Return (x, y) of the center of cell containing provided text 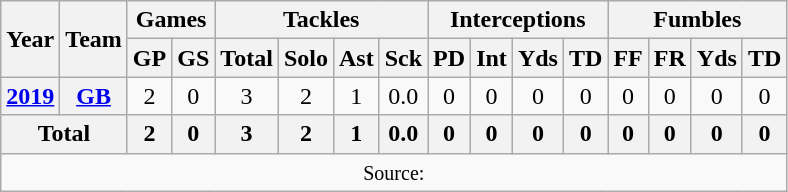
Interceptions (518, 20)
Year (30, 39)
Games (170, 20)
FF (628, 58)
Tackles (322, 20)
Team (94, 39)
GS (194, 58)
Ast (356, 58)
FR (670, 58)
Int (492, 58)
2019 (30, 96)
PD (450, 58)
Fumbles (698, 20)
Solo (306, 58)
GB (94, 96)
GP (149, 58)
Source: (394, 172)
Sck (403, 58)
